From the cell containing the given text, extract its center point as (x, y) coordinate. 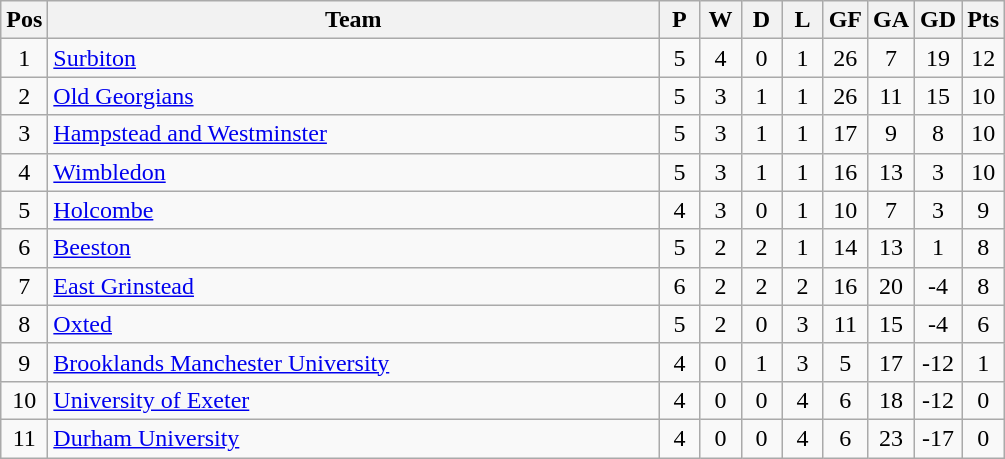
Surbiton (354, 58)
20 (892, 286)
Brooklands Manchester University (354, 362)
Pos (24, 20)
18 (892, 400)
23 (892, 438)
University of Exeter (354, 400)
12 (984, 58)
P (680, 20)
Team (354, 20)
Oxted (354, 324)
W (720, 20)
D (762, 20)
Wimbledon (354, 172)
Holcombe (354, 210)
Beeston (354, 248)
GF (845, 20)
GD (938, 20)
Old Georgians (354, 96)
L (802, 20)
GA (892, 20)
Durham University (354, 438)
Hampstead and Westminster (354, 134)
19 (938, 58)
East Grinstead (354, 286)
-17 (938, 438)
14 (845, 248)
Pts (984, 20)
